Extract the [X, Y] coordinate from the center of the cell holding the provided text.  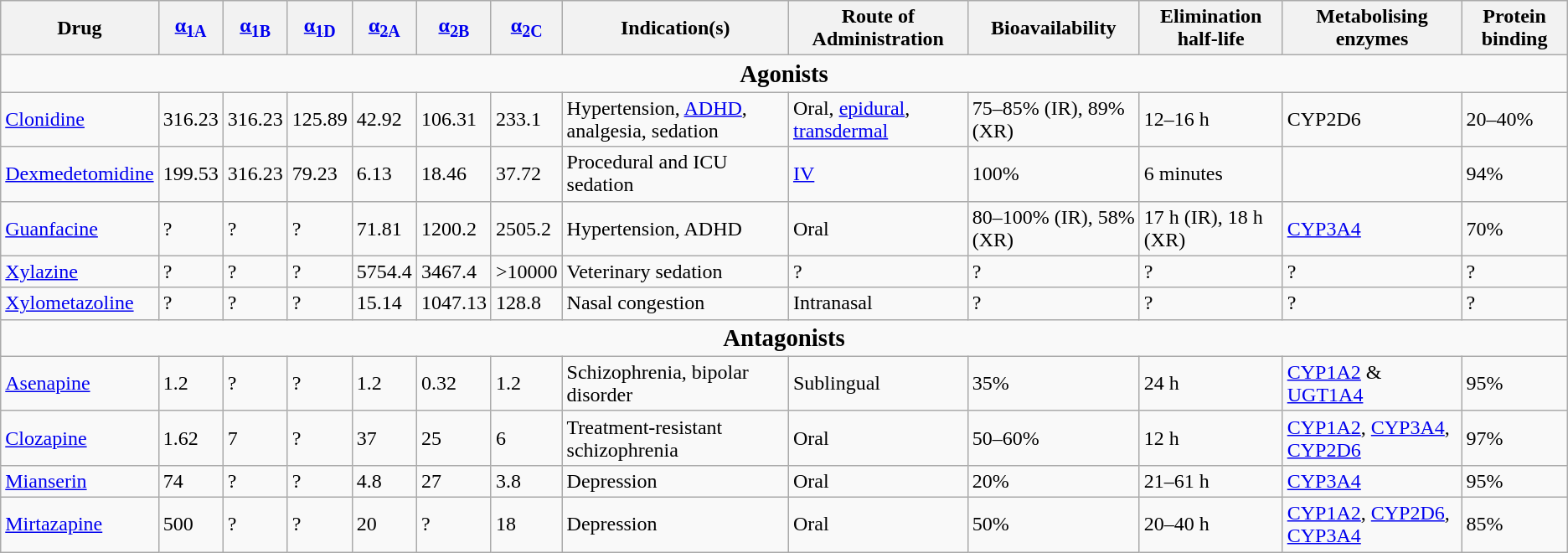
CYP1A2, CYP2D6, CYP3A4 [1372, 525]
37 [384, 437]
21–61 h [1211, 481]
Metabolising enzymes [1372, 28]
Hypertension, ADHD, analgesia, sedation [675, 119]
>10000 [526, 271]
79.23 [320, 174]
α2B [454, 28]
Protein binding [1514, 28]
15.14 [384, 303]
74 [191, 481]
6 [526, 437]
4.8 [384, 481]
85% [1514, 525]
20% [1054, 481]
Elimination half-life [1211, 28]
Oral, epidural, transdermal [878, 119]
75–85% (IR), 89% (XR) [1054, 119]
Schizophrenia, bipolar disorder [675, 384]
Sublingual [878, 384]
128.8 [526, 303]
α1D [320, 28]
1.62 [191, 437]
Guanfacine [80, 228]
Antagonists [784, 338]
94% [1514, 174]
Hypertension, ADHD [675, 228]
18 [526, 525]
Treatment-resistant schizophrenia [675, 437]
5754.4 [384, 271]
Clozapine [80, 437]
CYP2D6 [1372, 119]
α2A [384, 28]
18.46 [454, 174]
Drug [80, 28]
1200.2 [454, 228]
0.32 [454, 384]
80–100% (IR), 58% (XR) [1054, 228]
2505.2 [526, 228]
37.72 [526, 174]
35% [1054, 384]
Dexmedetomidine [80, 174]
Veterinary sedation [675, 271]
Nasal congestion [675, 303]
Clonidine [80, 119]
20 [384, 525]
7 [255, 437]
97% [1514, 437]
Asenapine [80, 384]
Xylometazoline [80, 303]
Mirtazapine [80, 525]
17 h (IR), 18 h (XR) [1211, 228]
6.13 [384, 174]
α1B [255, 28]
Bioavailability [1054, 28]
12 h [1211, 437]
24 h [1211, 384]
Procedural and ICU sedation [675, 174]
50% [1054, 525]
CYP1A2, CYP3A4, CYP2D6 [1372, 437]
Route of Administration [878, 28]
Mianserin [80, 481]
71.81 [384, 228]
CYP1A2 & UGT1A4 [1372, 384]
42.92 [384, 119]
233.1 [526, 119]
3.8 [526, 481]
20–40% [1514, 119]
199.53 [191, 174]
α1A [191, 28]
IV [878, 174]
106.31 [454, 119]
12–16 h [1211, 119]
20–40 h [1211, 525]
27 [454, 481]
Xylazine [80, 271]
Agonists [784, 74]
6 minutes [1211, 174]
α2C [526, 28]
Intranasal [878, 303]
50–60% [1054, 437]
70% [1514, 228]
500 [191, 525]
125.89 [320, 119]
3467.4 [454, 271]
Indication(s) [675, 28]
1047.13 [454, 303]
100% [1054, 174]
25 [454, 437]
